Return [x, y] of the center of cell containing provided text 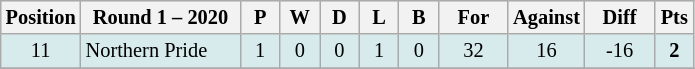
32 [474, 51]
D [340, 17]
Diff [620, 17]
Position [41, 17]
11 [41, 51]
2 [674, 51]
-16 [620, 51]
B [419, 17]
L [379, 17]
W [300, 17]
16 [546, 51]
Round 1 – 2020 [161, 17]
Northern Pride [161, 51]
Pts [674, 17]
P [260, 17]
For [474, 17]
Against [546, 17]
